For the text-containing cell, return its midpoint in [X, Y] coordinate format. 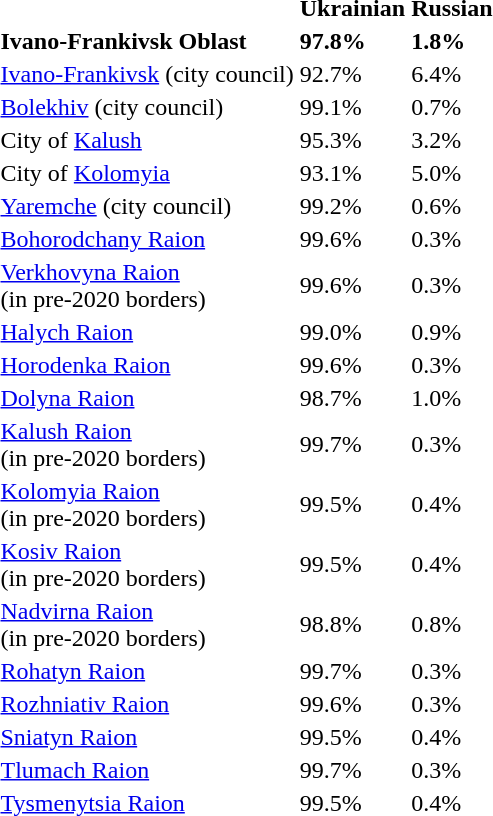
93.1% [352, 173]
92.7% [352, 74]
99.1% [352, 107]
99.2% [352, 206]
98.8% [352, 624]
98.7% [352, 398]
95.3% [352, 140]
97.8% [352, 41]
99.0% [352, 332]
